Locate the cell with the specified text and output its (X, Y) center coordinate. 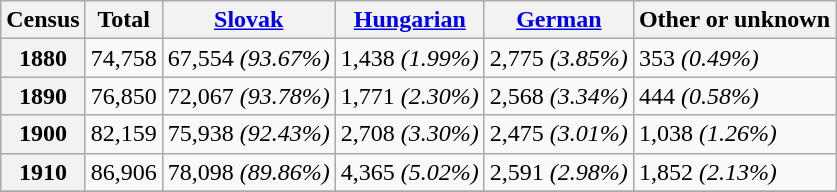
78,098 (89.86%) (248, 172)
2,475 (3.01%) (558, 134)
86,906 (124, 172)
Total (124, 20)
76,850 (124, 96)
72,067 (93.78%) (248, 96)
Other or unknown (734, 20)
353 (0.49%) (734, 58)
Census (43, 20)
1,771 (2.30%) (410, 96)
1,852 (2.13%) (734, 172)
1890 (43, 96)
2,568 (3.34%) (558, 96)
75,938 (92.43%) (248, 134)
74,758 (124, 58)
444 (0.58%) (734, 96)
1900 (43, 134)
2,708 (3.30%) (410, 134)
67,554 (93.67%) (248, 58)
2,775 (3.85%) (558, 58)
2,591 (2.98%) (558, 172)
Slovak (248, 20)
1880 (43, 58)
German (558, 20)
82,159 (124, 134)
Hungarian (410, 20)
4,365 (5.02%) (410, 172)
1910 (43, 172)
1,438 (1.99%) (410, 58)
1,038 (1.26%) (734, 134)
